Extract the (X, Y) coordinate from the center of the cell holding the provided text.  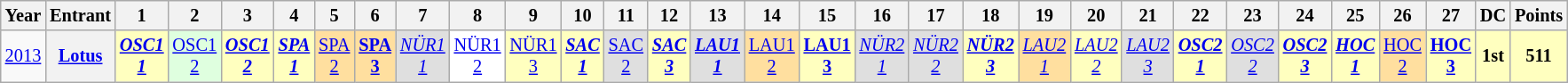
HOC1 (1355, 56)
SAC2 (626, 56)
2013 (23, 56)
SPA3 (374, 56)
24 (1305, 15)
HOC2 (1402, 56)
LAU11 (717, 56)
23 (1252, 15)
511 (1539, 56)
OSC22 (1252, 56)
Year (23, 15)
NÜR22 (935, 56)
Lotus (80, 56)
DC (1493, 15)
LAU13 (827, 56)
20 (1096, 15)
LAU21 (1044, 56)
4 (295, 15)
5 (334, 15)
OSC21 (1201, 56)
14 (772, 15)
OSC11 (142, 56)
7 (422, 15)
2 (194, 15)
17 (935, 15)
1st (1493, 56)
OSC23 (1305, 56)
NÜR21 (882, 56)
NÜR13 (534, 56)
19 (1044, 15)
15 (827, 15)
6 (374, 15)
9 (534, 15)
18 (990, 15)
10 (582, 15)
Points (1539, 15)
LAU12 (772, 56)
LAU23 (1147, 56)
12 (669, 15)
SPA1 (295, 56)
3 (248, 15)
SAC3 (669, 56)
26 (1402, 15)
16 (882, 15)
13 (717, 15)
NÜR12 (477, 56)
11 (626, 15)
NÜR23 (990, 56)
21 (1147, 15)
8 (477, 15)
Entrant (80, 15)
25 (1355, 15)
22 (1201, 15)
LAU22 (1096, 56)
27 (1451, 15)
SAC1 (582, 56)
HOC3 (1451, 56)
SPA2 (334, 56)
NÜR11 (422, 56)
1 (142, 15)
